Determine the [X, Y] coordinate at the center of the cell enclosing the given text.  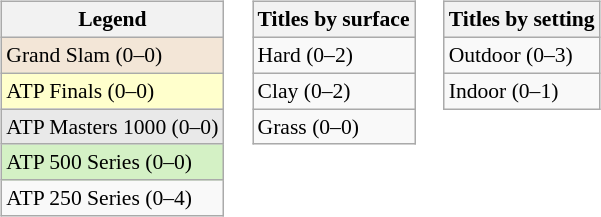
ATP Masters 1000 (0–0) [112, 127]
Clay (0–2) [334, 91]
Legend [112, 20]
Hard (0–2) [334, 55]
Outdoor (0–3) [522, 55]
ATP 500 Series (0–0) [112, 162]
Indoor (0–1) [522, 91]
Titles by surface [334, 20]
Titles by setting [522, 20]
ATP 250 Series (0–4) [112, 198]
ATP Finals (0–0) [112, 91]
Grand Slam (0–0) [112, 55]
Grass (0–0) [334, 127]
